Scan for the cell matching the given text and deliver its [x, y] coordinate at center. 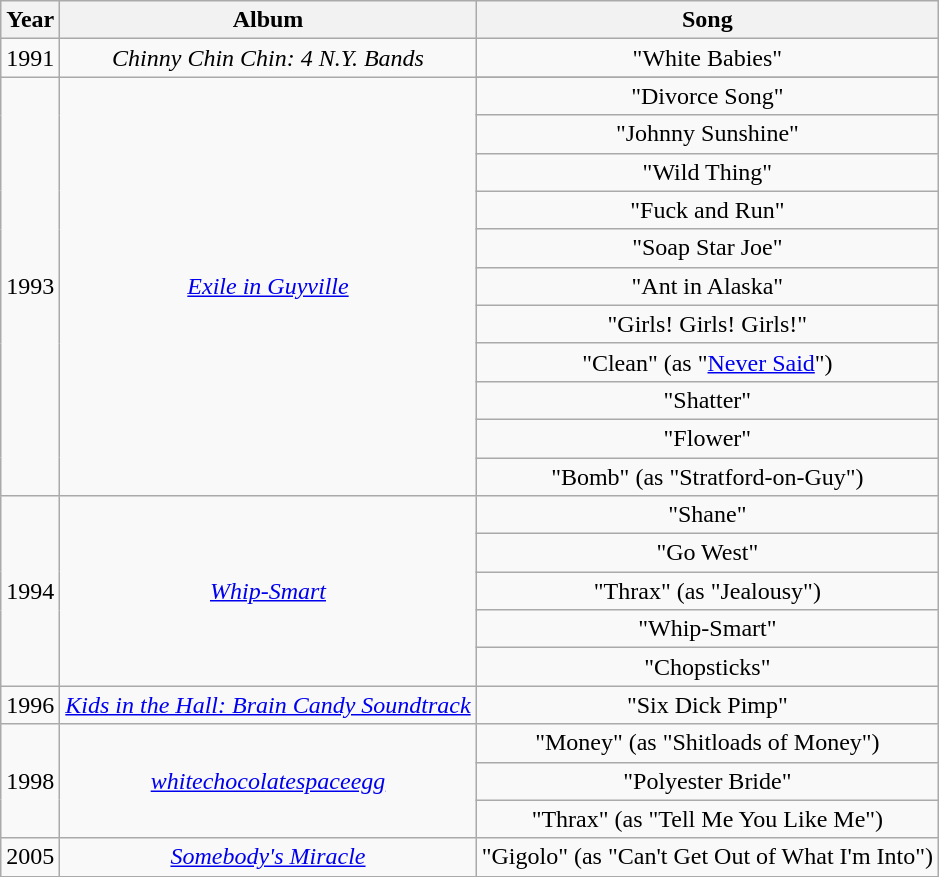
"Divorce Song" [707, 96]
"Shane" [707, 515]
"Thrax" (as "Tell Me You Like Me") [707, 819]
"Polyester Bride" [707, 781]
"Johnny Sunshine" [707, 134]
Song [707, 20]
"Chopsticks" [707, 667]
"White Babies" [707, 58]
"Shatter" [707, 400]
"Clean" (as "Never Said") [707, 362]
Somebody's Miracle [268, 857]
Chinny Chin Chin: 4 N.Y. Bands [268, 58]
1996 [30, 705]
"Money" (as "Shitloads of Money") [707, 743]
"Wild Thing" [707, 172]
"Six Dick Pimp" [707, 705]
"Thrax" (as "Jealousy") [707, 591]
2005 [30, 857]
"Fuck and Run" [707, 210]
Whip-Smart [268, 591]
"Bomb" (as "Stratford-on-Guy") [707, 477]
1994 [30, 591]
"Whip-Smart" [707, 629]
Album [268, 20]
1993 [30, 286]
"Flower" [707, 438]
Exile in Guyville [268, 286]
"Soap Star Joe" [707, 248]
1991 [30, 58]
"Ant in Alaska" [707, 286]
1998 [30, 781]
whitechocolatespaceegg [268, 781]
Year [30, 20]
"Girls! Girls! Girls!" [707, 324]
Kids in the Hall: Brain Candy Soundtrack [268, 705]
"Go West" [707, 553]
"Gigolo" (as "Can't Get Out of What I'm Into") [707, 857]
